Determine the (x, y) coordinate at the center of the cell enclosing the given text.  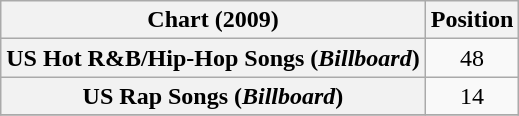
US Hot R&B/Hip-Hop Songs (Billboard) (213, 58)
US Rap Songs (Billboard) (213, 96)
Chart (2009) (213, 20)
48 (472, 58)
Position (472, 20)
14 (472, 96)
